Search for the cell housing the specified text and yield its [x, y] center coordinate. 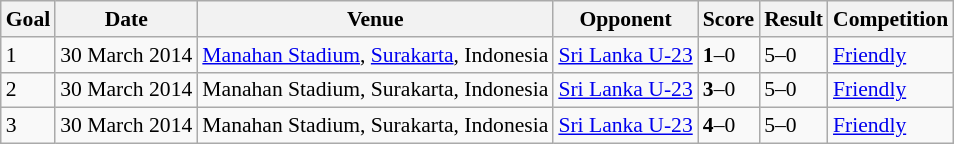
Competition [890, 19]
Venue [375, 19]
3 [28, 126]
2 [28, 90]
Result [794, 19]
Date [126, 19]
Score [728, 19]
4–0 [728, 126]
1 [28, 55]
Goal [28, 19]
1–0 [728, 55]
3–0 [728, 90]
Opponent [625, 19]
